Locate the cell with the specified text and output its (x, y) center coordinate. 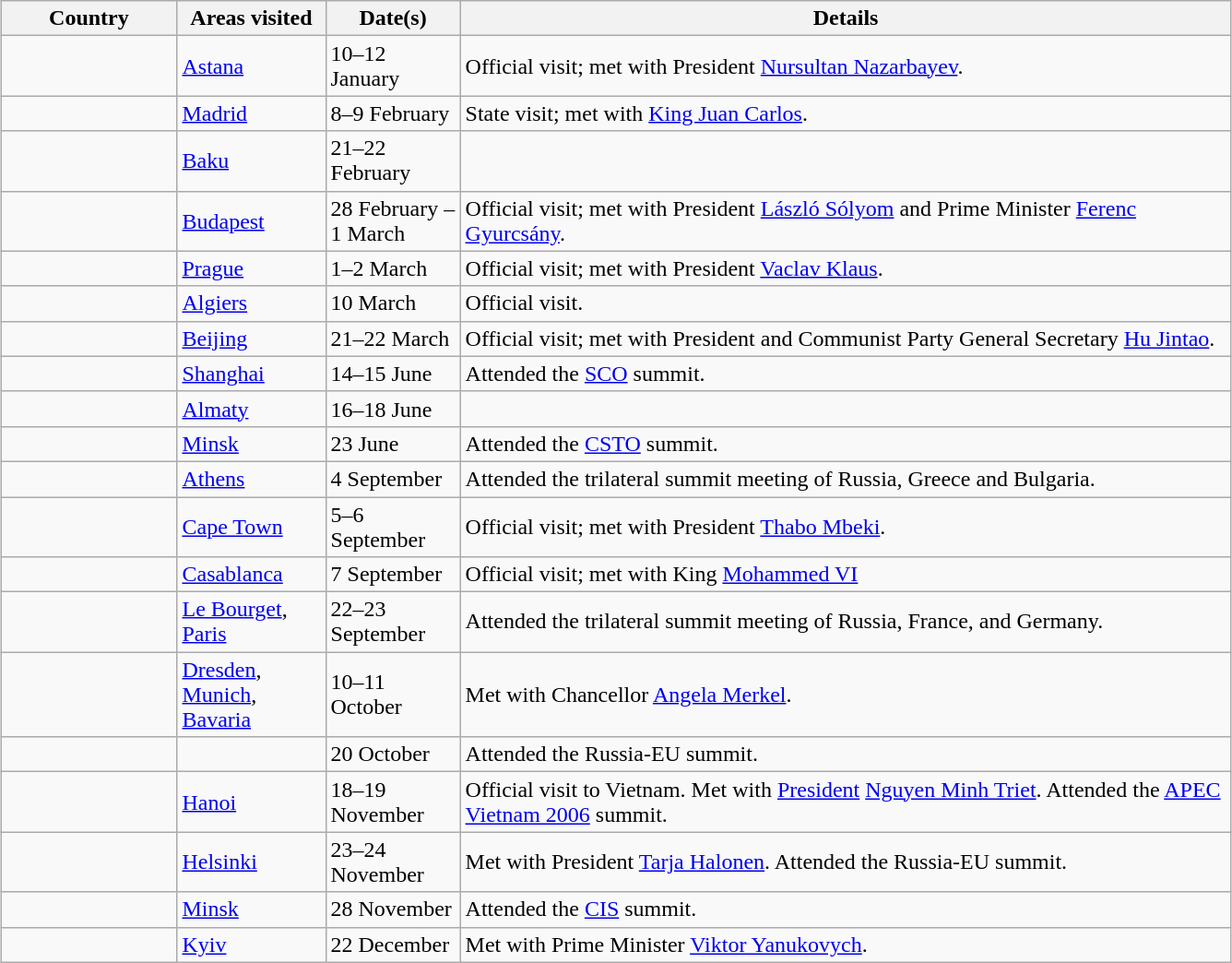
Met with President Tarja Halonen. Attended the Russia-EU summit. (846, 862)
Official visit; met with President and Communist Party General Secretary Hu Jintao. (846, 339)
Areas visited (251, 18)
22 December (393, 945)
21–22 February (393, 160)
Details (846, 18)
8–9 February (393, 113)
28 November (393, 909)
Attended the SCO summit. (846, 374)
Met with Chancellor Angela Merkel. (846, 695)
Baku (251, 160)
Attended the trilateral summit meeting of Russia, France, and Germany. (846, 622)
Attended the CIS summit. (846, 909)
Beijing (251, 339)
Shanghai (251, 374)
Attended the CSTO summit. (846, 444)
21–22 March (393, 339)
State visit; met with King Juan Carlos. (846, 113)
16–18 June (393, 409)
Prague (251, 268)
Helsinki (251, 862)
Attended the Russia-EU summit. (846, 755)
4 September (393, 479)
10 March (393, 303)
Official visit; met with President Vaclav Klaus. (846, 268)
Casablanca (251, 575)
23–24 November (393, 862)
Official visit; met with President Thabo Mbeki. (846, 526)
Official visit; met with President Nursultan Nazarbayev. (846, 66)
Country (89, 18)
Date(s) (393, 18)
Attended the trilateral summit meeting of Russia, Greece and Bulgaria. (846, 479)
Algiers (251, 303)
28 February – 1 March (393, 221)
Kyiv (251, 945)
Official visit to Vietnam. Met with President Nguyen Minh Triet. Attended the APEC Vietnam 2006 summit. (846, 802)
10–11 October (393, 695)
Athens (251, 479)
7 September (393, 575)
Met with Prime Minister Viktor Yanukovych. (846, 945)
14–15 June (393, 374)
Cape Town (251, 526)
Official visit. (846, 303)
Astana (251, 66)
20 October (393, 755)
5–6 September (393, 526)
22–23 September (393, 622)
Hanoi (251, 802)
Le Bourget, Paris (251, 622)
Madrid (251, 113)
23 June (393, 444)
1–2 March (393, 268)
Official visit; met with King Mohammed VI (846, 575)
18–19 November (393, 802)
Dresden, Munich, Bavaria (251, 695)
Almaty (251, 409)
Budapest (251, 221)
Official visit; met with President László Sólyom and Prime Minister Ferenc Gyurcsány. (846, 221)
10–12 January (393, 66)
